Capture the cell that displays the provided text and extract its (X, Y) central coordinate. 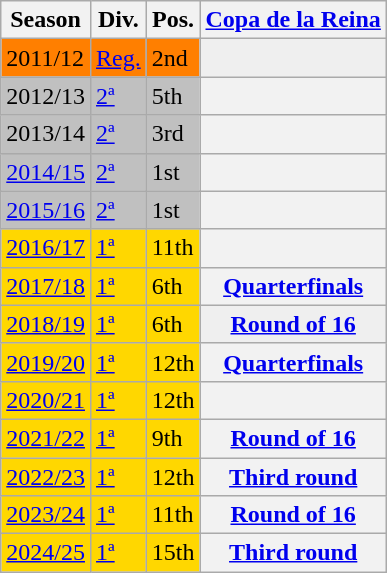
9th (173, 438)
2015/16 (46, 210)
2011/12 (46, 58)
2018/19 (46, 324)
2021/22 (46, 438)
Copa de la Reina (293, 20)
2014/15 (46, 172)
15th (173, 553)
Div. (118, 20)
5th (173, 96)
Reg. (118, 58)
2013/14 (46, 134)
Season (46, 20)
2016/17 (46, 248)
3rd (173, 134)
2019/20 (46, 362)
2017/18 (46, 286)
2nd (173, 58)
2020/21 (46, 400)
2023/24 (46, 515)
2012/13 (46, 96)
Pos. (173, 20)
2022/23 (46, 477)
2024/25 (46, 553)
